Determine the [x, y] coordinate at the center of the cell enclosing the given text.  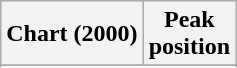
Chart (2000) [72, 34]
Peak position [189, 34]
